Return [X, Y] of the center of cell containing provided text 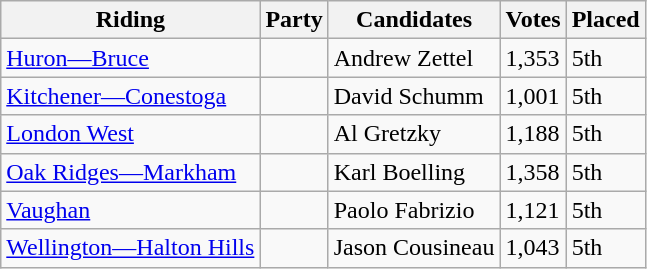
1,001 [533, 96]
Candidates [414, 20]
1,358 [533, 172]
1,353 [533, 58]
1,188 [533, 134]
Karl Boelling [414, 172]
Paolo Fabrizio [414, 210]
Huron—Bruce [130, 58]
1,121 [533, 210]
Kitchener—Conestoga [130, 96]
1,043 [533, 248]
Wellington—Halton Hills [130, 248]
Jason Cousineau [414, 248]
Placed [606, 20]
Oak Ridges—Markham [130, 172]
Party [294, 20]
Andrew Zettel [414, 58]
London West [130, 134]
Al Gretzky [414, 134]
Votes [533, 20]
Riding [130, 20]
David Schumm [414, 96]
Vaughan [130, 210]
